From the cell containing the given text, extract its center point as [X, Y] coordinate. 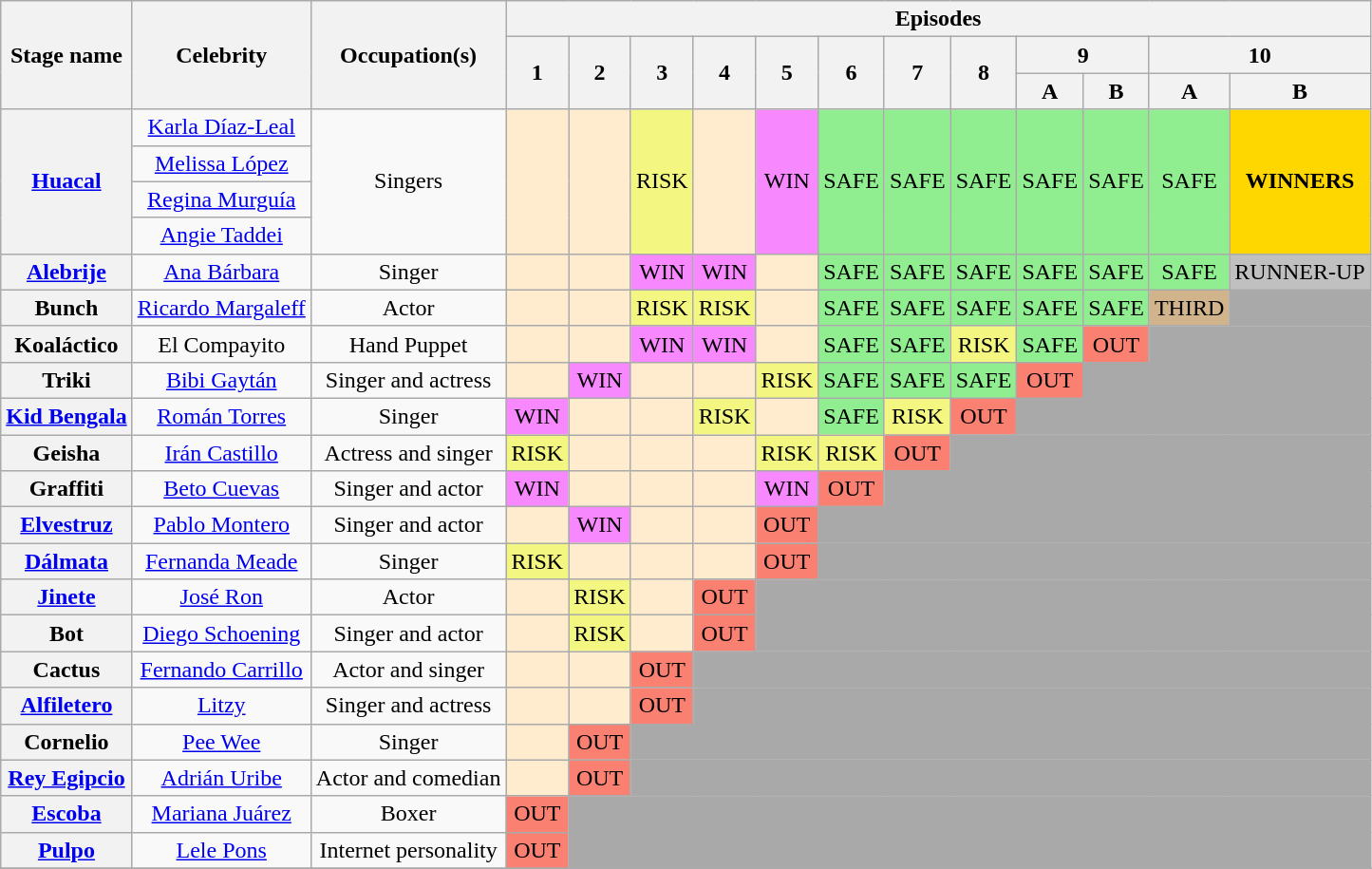
Stage name [66, 55]
Bibi Gaytán [221, 380]
Huacal [66, 181]
Geisha [66, 453]
5 [787, 73]
Román Torres [221, 416]
Bot [66, 633]
Celebrity [221, 55]
7 [917, 73]
Cactus [66, 670]
Dálmata [66, 561]
Actor and comedian [408, 778]
Fernanda Meade [221, 561]
Episodes [938, 19]
Cornelio [66, 742]
Rey Egipcio [66, 778]
WINNERS [1300, 181]
Escoba [66, 814]
El Compayito [221, 344]
RUNNER-UP [1300, 272]
Internet personality [408, 850]
Boxer [408, 814]
Pulpo [66, 850]
Actor and singer [408, 670]
Occupation(s) [408, 55]
Diego Schoening [221, 633]
Litzy [221, 706]
Alebrije [66, 272]
Adrián Uribe [221, 778]
Koaláctico [66, 344]
Beto Cuevas [221, 489]
Elvestruz [66, 525]
Graffiti [66, 489]
Alfiletero [66, 706]
Pee Wee [221, 742]
Hand Puppet [408, 344]
Jinete [66, 597]
3 [662, 73]
THIRD [1189, 308]
Ricardo Margaleff [221, 308]
Irán Castillo [221, 453]
Lele Pons [221, 850]
4 [724, 73]
Ana Bárbara [221, 272]
Singers [408, 181]
1 [537, 73]
2 [600, 73]
Angie Taddei [221, 236]
Karla Díaz-Leal [221, 127]
Triki [66, 380]
Bunch [66, 308]
8 [984, 73]
Melissa López [221, 163]
Fernando Carrillo [221, 670]
Actress and singer [408, 453]
José Ron [221, 597]
Mariana Juárez [221, 814]
Kid Bengala [66, 416]
6 [852, 73]
Pablo Montero [221, 525]
10 [1259, 55]
Regina Murguía [221, 199]
9 [1083, 55]
